From the cell containing the given text, extract its center point as (X, Y) coordinate. 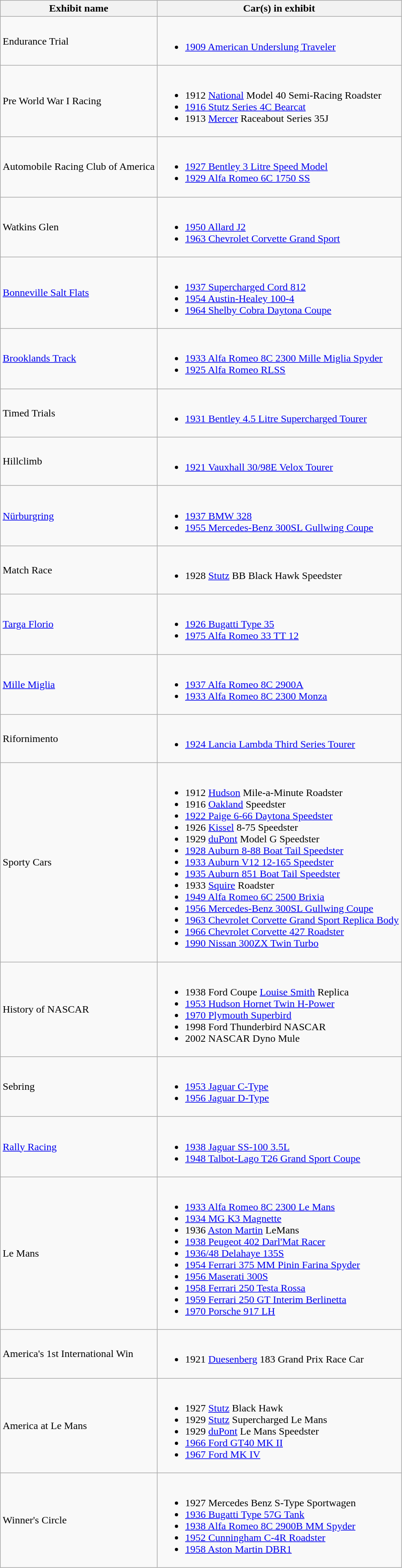
Automobile Racing Club of America (79, 167)
Endurance Trial (79, 41)
America's 1st International Win (79, 1354)
Targa Florio (79, 624)
Rally Racing (79, 1147)
Sebring (79, 1087)
1933 Alfa Romeo 8C 2300 Mille Miglia Spyder1925 Alfa Romeo RLSS (279, 359)
Nürburgring (79, 516)
Timed Trials (79, 413)
1953 Jaguar C-Type1956 Jaguar D-Type (279, 1087)
1938 Ford Coupe Louise Smith Replica1953 Hudson Hornet Twin H-Power1970 Plymouth Superbird1998 Ford Thunderbird NASCAR2002 NASCAR Dyno Mule (279, 1010)
Hillclimb (79, 461)
1912 National Model 40 Semi-Racing Roadster1916 Stutz Series 4C Bearcat1913 Mercer Raceabout Series 35J (279, 101)
1937 Alfa Romeo 8C 2900A1933 Alfa Romeo 8C 2300 Monza (279, 684)
1938 Jaguar SS-100 3.5L1948 Talbot-Lago T26 Grand Sport Coupe (279, 1147)
1927 Bentley 3 Litre Speed Model1929 Alfa Romeo 6C 1750 SS (279, 167)
Rifornimento (79, 739)
History of NASCAR (79, 1010)
Pre World War I Racing (79, 101)
1924 Lancia Lambda Third Series Tourer (279, 739)
1926 Bugatti Type 351975 Alfa Romeo 33 TT 12 (279, 624)
1937 BMW 3281955 Mercedes-Benz 300SL Gullwing Coupe (279, 516)
Car(s) in exhibit (279, 9)
1921 Vauxhall 30/98E Velox Tourer (279, 461)
Winner's Circle (79, 1520)
Sporty Cars (79, 862)
1909 American Underslung Traveler (279, 41)
1928 Stutz BB Black Hawk Speedster (279, 570)
1927 Mercedes Benz S-Type Sportwagen1936 Bugatti Type 57G Tank1938 Alfa Romeo 8C 2900B MM Spyder1952 Cunningham C-4R Roadster1958 Aston Martin DBR1 (279, 1520)
Match Race (79, 570)
1950 Allard J21963 Chevrolet Corvette Grand Sport (279, 227)
1937 Supercharged Cord 8121954 Austin-Healey 100-41964 Shelby Cobra Daytona Coupe (279, 292)
1931 Bentley 4.5 Litre Supercharged Tourer (279, 413)
1921 Duesenberg 183 Grand Prix Race Car (279, 1354)
1927 Stutz Black Hawk1929 Stutz Supercharged Le Mans1929 duPont Le Mans Speedster1966 Ford GT40 MK II1967 Ford MK IV (279, 1426)
Watkins Glen (79, 227)
America at Le Mans (79, 1426)
Le Mans (79, 1253)
Bonneville Salt Flats (79, 292)
Exhibit name (79, 9)
Brooklands Track (79, 359)
Mille Miglia (79, 684)
